Search for the cell housing the specified text and yield its [x, y] center coordinate. 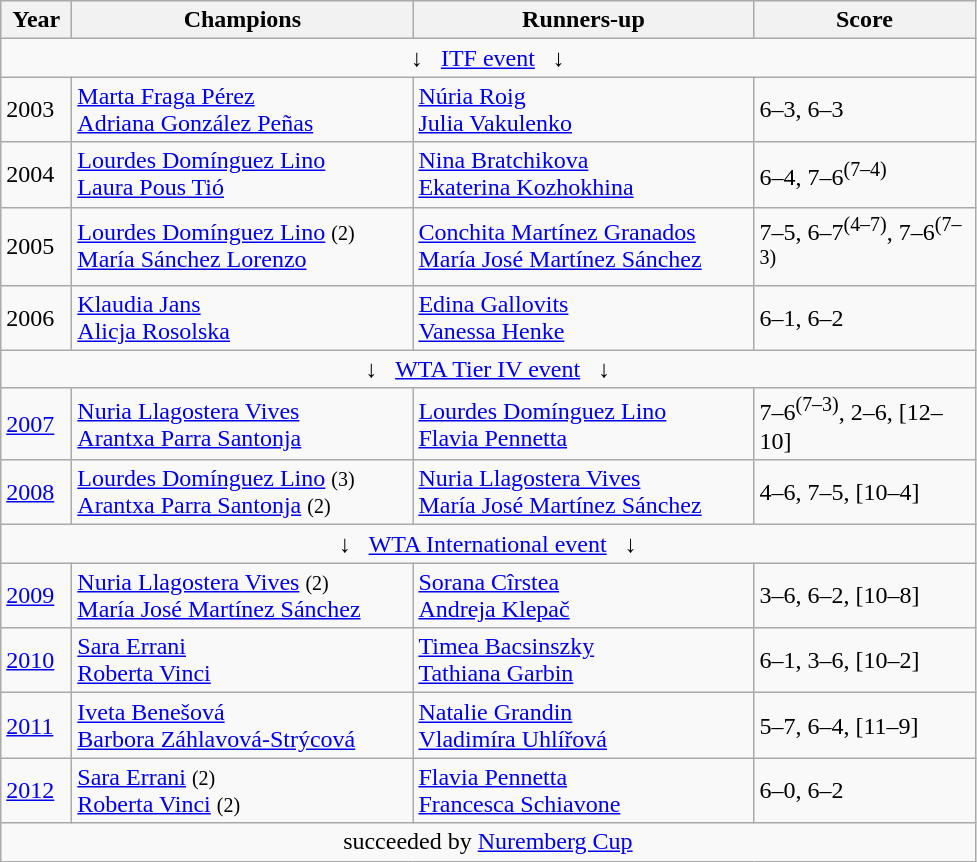
Nuria Llagostera Vives María José Martínez Sánchez [584, 492]
Sara Errani Roberta Vinci [242, 660]
2008 [36, 492]
↓ ITF event ↓ [488, 58]
Natalie Grandin Vladimíra Uhlířová [584, 726]
Lourdes Domínguez Lino Flavia Pennetta [584, 424]
Year [36, 20]
Lourdes Domínguez Lino (2) María Sánchez Lorenzo [242, 246]
Núria Roig Julia Vakulenko [584, 110]
Sara Errani (2) Roberta Vinci (2) [242, 790]
Iveta Benešová Barbora Záhlavová-Strýcová [242, 726]
Flavia Pennetta Francesca Schiavone [584, 790]
6–0, 6–2 [864, 790]
Score [864, 20]
7–6(7–3), 2–6, [12–10] [864, 424]
Sorana Cîrstea Andreja Klepač [584, 596]
2009 [36, 596]
Edina Gallovits Vanessa Henke [584, 318]
Runners-up [584, 20]
2003 [36, 110]
2004 [36, 174]
2012 [36, 790]
Nuria Llagostera Vives (2) María José Martínez Sánchez [242, 596]
↓ WTA International event ↓ [488, 544]
↓ WTA Tier IV event ↓ [488, 369]
Timea Bacsinszky Tathiana Garbin [584, 660]
Conchita Martínez Granados María José Martínez Sánchez [584, 246]
Nina Bratchikova Ekaterina Kozhokhina [584, 174]
2010 [36, 660]
Champions [242, 20]
succeeded by Nuremberg Cup [488, 842]
2011 [36, 726]
Lourdes Domínguez Lino (3) Arantxa Parra Santonja (2) [242, 492]
6–1, 3–6, [10–2] [864, 660]
6–1, 6–2 [864, 318]
Lourdes Domínguez Lino Laura Pous Tió [242, 174]
3–6, 6–2, [10–8] [864, 596]
Klaudia Jans Alicja Rosolska [242, 318]
4–6, 7–5, [10–4] [864, 492]
Marta Fraga Pérez Adriana González Peñas [242, 110]
5–7, 6–4, [11–9] [864, 726]
2007 [36, 424]
2005 [36, 246]
7–5, 6–7(4–7), 7–6(7–3) [864, 246]
6–4, 7–6(7–4) [864, 174]
2006 [36, 318]
6–3, 6–3 [864, 110]
Nuria Llagostera Vives Arantxa Parra Santonja [242, 424]
